Return the [x, y] coordinate for the center point of the cell that contains the specified text.  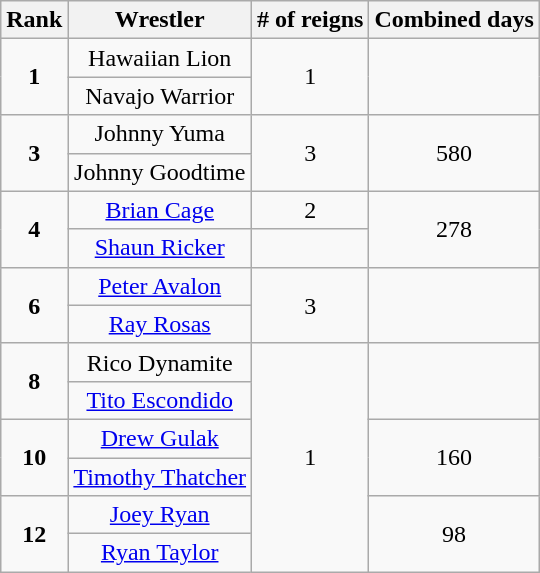
Johnny Yuma [160, 134]
4 [34, 229]
Brian Cage [160, 210]
Ryan Taylor [160, 553]
Combined days [454, 20]
2 [310, 210]
Navajo Warrior [160, 96]
Rico Dynamite [160, 362]
98 [454, 534]
# of reigns [310, 20]
Drew Gulak [160, 438]
580 [454, 153]
Joey Ryan [160, 515]
Tito Escondido [160, 400]
6 [34, 305]
160 [454, 457]
8 [34, 381]
278 [454, 229]
10 [34, 457]
Peter Avalon [160, 286]
12 [34, 534]
Wrestler [160, 20]
Ray Rosas [160, 324]
Timothy Thatcher [160, 477]
Shaun Ricker [160, 248]
Rank [34, 20]
Hawaiian Lion [160, 58]
Johnny Goodtime [160, 172]
